Return (x, y) of the center of cell containing provided text 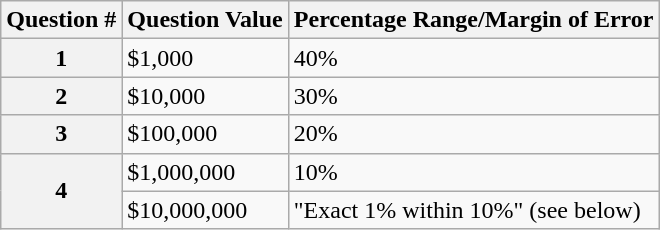
$10,000 (205, 96)
3 (62, 134)
4 (62, 191)
Question Value (205, 20)
$10,000,000 (205, 210)
"Exact 1% within 10%" (see below) (474, 210)
$1,000,000 (205, 172)
20% (474, 134)
40% (474, 58)
$100,000 (205, 134)
Question # (62, 20)
Percentage Range/Margin of Error (474, 20)
$1,000 (205, 58)
2 (62, 96)
1 (62, 58)
30% (474, 96)
10% (474, 172)
